Find where the given text appears and provide that cell's center as [x, y] coordinate. 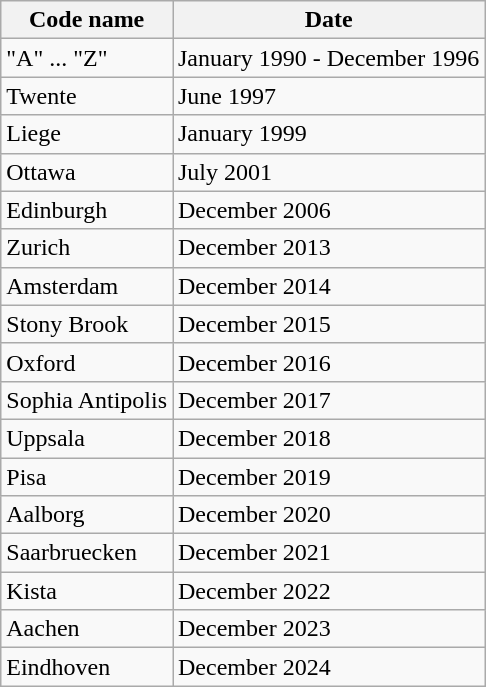
July 2001 [328, 172]
December 2024 [328, 667]
December 2006 [328, 210]
Zurich [87, 248]
December 2013 [328, 248]
Aalborg [87, 515]
Edinburgh [87, 210]
Sophia Antipolis [87, 400]
December 2021 [328, 553]
December 2015 [328, 324]
December 2020 [328, 515]
"A" ... "Z" [87, 58]
Ottawa [87, 172]
Date [328, 20]
January 1990 - December 1996 [328, 58]
Eindhoven [87, 667]
December 2018 [328, 438]
Oxford [87, 362]
Kista [87, 591]
June 1997 [328, 96]
Liege [87, 134]
Stony Brook [87, 324]
December 2014 [328, 286]
Uppsala [87, 438]
Twente [87, 96]
December 2016 [328, 362]
Pisa [87, 477]
January 1999 [328, 134]
December 2022 [328, 591]
Amsterdam [87, 286]
December 2017 [328, 400]
December 2023 [328, 629]
Code name [87, 20]
Saarbruecken [87, 553]
Aachen [87, 629]
December 2019 [328, 477]
